Scan for the cell matching the given text and deliver its [X, Y] coordinate at center. 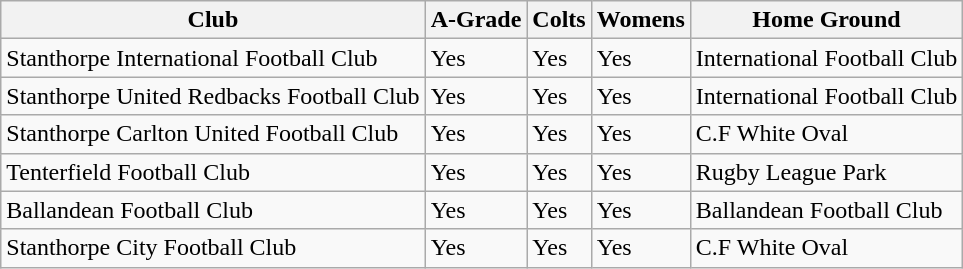
Stanthorpe Carlton United Football Club [213, 134]
Stanthorpe City Football Club [213, 248]
Rugby League Park [826, 172]
Tenterfield Football Club [213, 172]
A-Grade [476, 20]
Home Ground [826, 20]
Stanthorpe United Redbacks Football Club [213, 96]
Stanthorpe International Football Club [213, 58]
Womens [640, 20]
Colts [559, 20]
Club [213, 20]
